Detect which cell encompasses the target text, then output its (x, y) center coordinate. 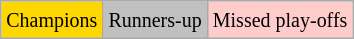
Missed play-offs (280, 20)
Champions (52, 20)
Runners-up (155, 20)
